Capture the cell that displays the provided text and extract its [x, y] central coordinate. 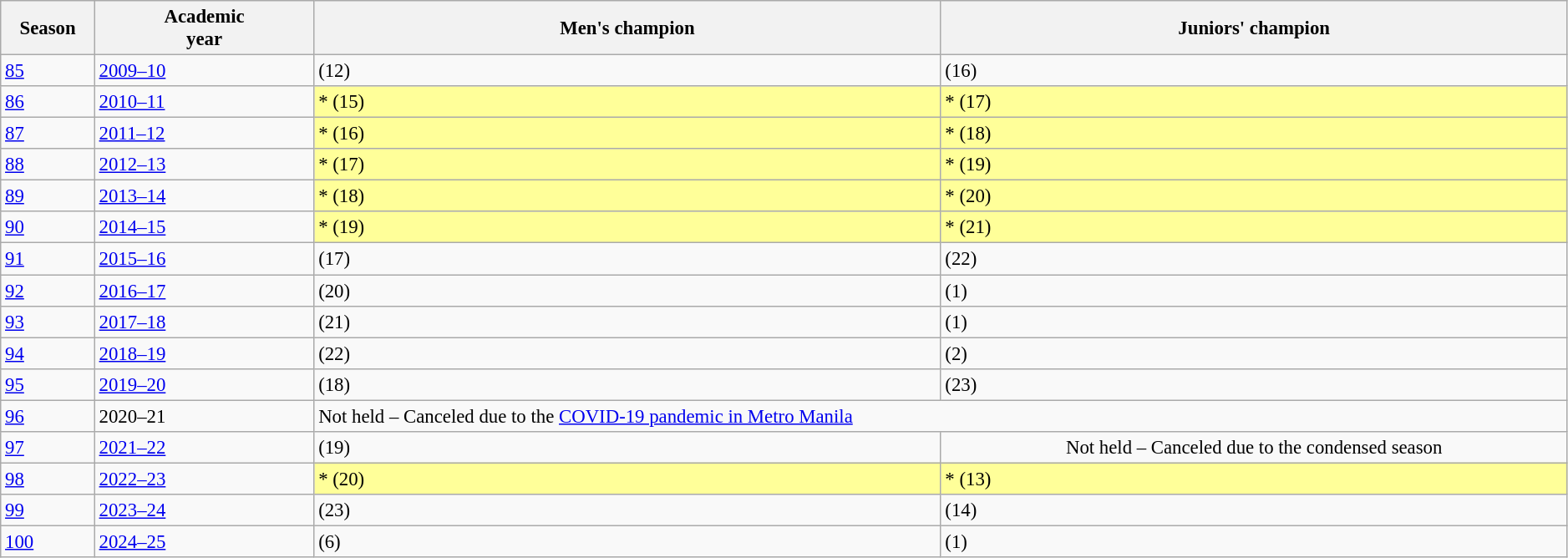
2017–18 [204, 322]
Season [48, 28]
(19) [627, 448]
89 [48, 196]
2024–25 [204, 541]
* (15) [627, 102]
2016–17 [204, 291]
2021–22 [204, 448]
(6) [627, 541]
2018–19 [204, 353]
87 [48, 134]
100 [48, 541]
90 [48, 228]
2023–24 [204, 510]
(2) [1254, 353]
2014–15 [204, 228]
85 [48, 71]
93 [48, 322]
2009–10 [204, 71]
94 [48, 353]
* (21) [1254, 228]
2022–23 [204, 479]
(21) [627, 322]
2015–16 [204, 259]
99 [48, 510]
2020–21 [204, 416]
2012–13 [204, 165]
95 [48, 384]
(16) [1254, 71]
88 [48, 165]
91 [48, 259]
(20) [627, 291]
(12) [627, 71]
2011–12 [204, 134]
2013–14 [204, 196]
97 [48, 448]
92 [48, 291]
98 [48, 479]
Juniors' champion [1254, 28]
Men's champion [627, 28]
86 [48, 102]
2010–11 [204, 102]
2019–20 [204, 384]
Academicyear [204, 28]
(14) [1254, 510]
* (16) [627, 134]
* (13) [1254, 479]
Not held – Canceled due to the condensed season [1254, 448]
(17) [627, 259]
96 [48, 416]
(18) [627, 384]
Not held – Canceled due to the COVID-19 pandemic in Metro Manila [941, 416]
